Pinpoint the cell where the given text exists, returning its (x, y) midpoint coordinate. 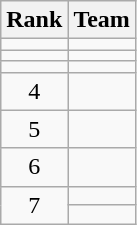
4 (34, 91)
7 (34, 205)
Rank (34, 20)
5 (34, 129)
6 (34, 167)
Team (102, 20)
